Capture the cell that displays the provided text and extract its (x, y) central coordinate. 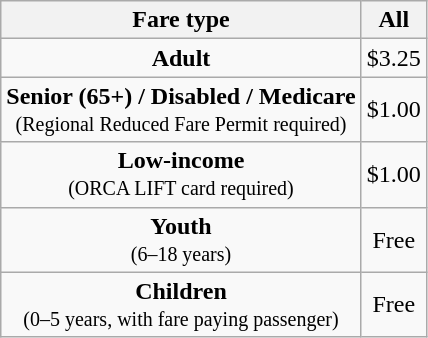
Senior (65+) / Disabled / Medicare(Regional Reduced Fare Permit required) (181, 110)
Low-income(ORCA LIFT card required) (181, 174)
All (394, 20)
Youth(6–18 years) (181, 240)
Children(0–5 years, with fare paying passenger) (181, 304)
Fare type (181, 20)
$3.25 (394, 58)
Adult (181, 58)
